For the text-containing cell, return its midpoint in [X, Y] coordinate format. 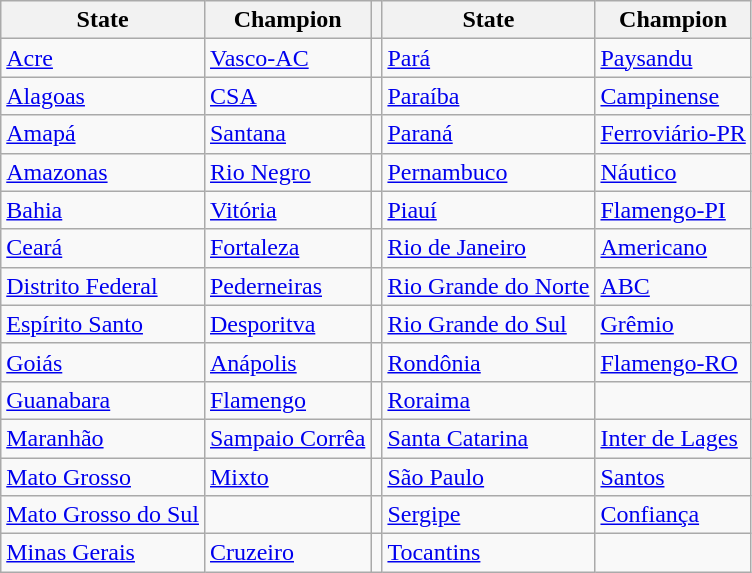
Flamengo-RO [673, 362]
Confiança [673, 515]
Desporitva [287, 324]
Distrito Federal [103, 286]
Roraima [488, 400]
Paysandu [673, 58]
Náutico [673, 172]
Americano [673, 248]
Rio de Janeiro [488, 248]
São Paulo [488, 477]
Rio Grande do Norte [488, 286]
Tocantins [488, 553]
Maranhão [103, 438]
Rondônia [488, 362]
Anápolis [287, 362]
Vasco-AC [287, 58]
Piauí [488, 210]
Minas Gerais [103, 553]
Flamengo [287, 400]
Acre [103, 58]
Sampaio Corrêa [287, 438]
Pederneiras [287, 286]
Amapá [103, 134]
CSA [287, 96]
Mato Grosso [103, 477]
Amazonas [103, 172]
Mato Grosso do Sul [103, 515]
Rio Negro [287, 172]
Paraná [488, 134]
Espírito Santo [103, 324]
Rio Grande do Sul [488, 324]
Fortaleza [287, 248]
Flamengo-PI [673, 210]
Santos [673, 477]
Alagoas [103, 96]
Bahia [103, 210]
Paraíba [488, 96]
Ferroviário-PR [673, 134]
Grêmio [673, 324]
Pernambuco [488, 172]
Cruzeiro [287, 553]
Mixto [287, 477]
Sergipe [488, 515]
Pará [488, 58]
Campinense [673, 96]
ABC [673, 286]
Goiás [103, 362]
Vitória [287, 210]
Ceará [103, 248]
Santa Catarina [488, 438]
Inter de Lages [673, 438]
Santana [287, 134]
Guanabara [103, 400]
